Output the (X, Y) coordinate of the center of the cell containing the given text.  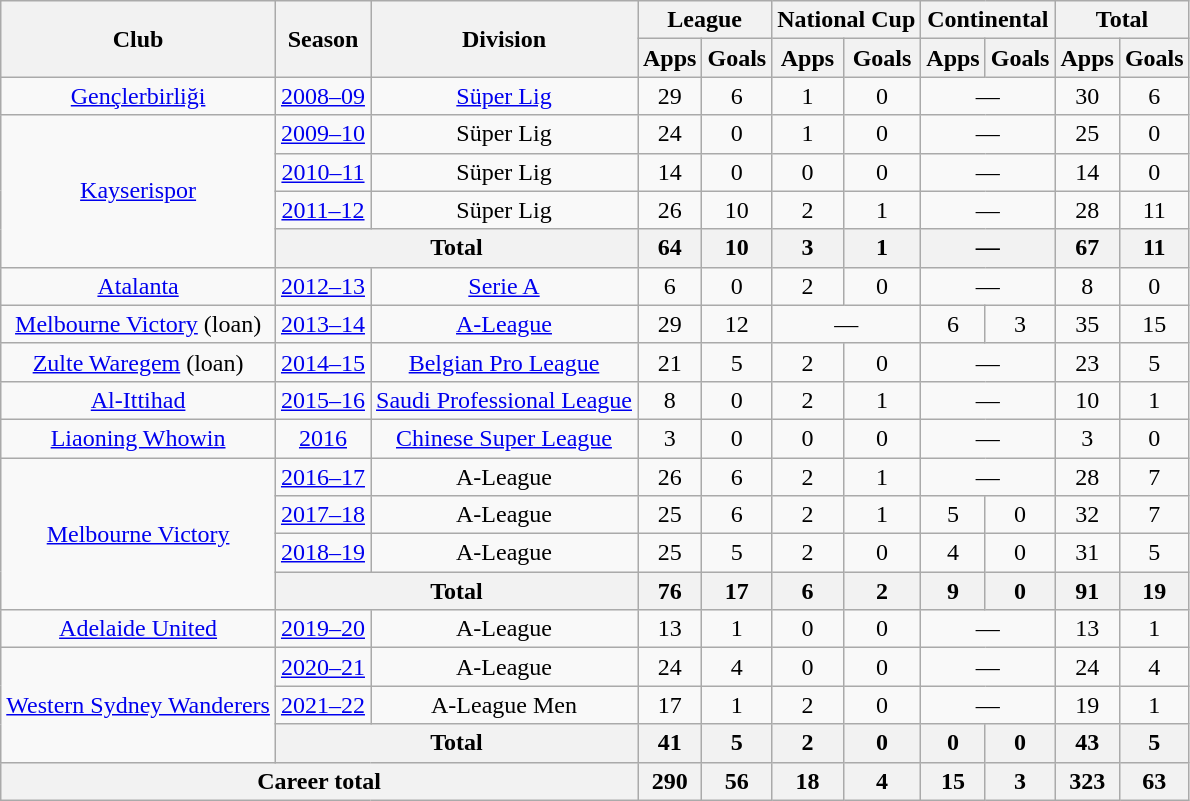
Gençlerbirliği (138, 96)
18 (808, 781)
21 (670, 362)
2021–22 (322, 705)
31 (1087, 553)
League (705, 20)
2017–18 (322, 515)
Continental (988, 20)
32 (1087, 515)
2020–21 (322, 667)
63 (1154, 781)
12 (737, 324)
23 (1087, 362)
Kayserispor (138, 191)
Belgian Pro League (504, 362)
2010–11 (322, 172)
Serie A (504, 286)
323 (1087, 781)
Season (322, 39)
56 (737, 781)
2012–13 (322, 286)
National Cup (846, 20)
Zulte Waregem (loan) (138, 362)
67 (1087, 248)
290 (670, 781)
2014–15 (322, 362)
Melbourne Victory (loan) (138, 324)
A-League Men (504, 705)
Club (138, 39)
43 (1087, 743)
Al-Ittihad (138, 400)
Atalanta (138, 286)
2011–12 (322, 210)
2016–17 (322, 477)
41 (670, 743)
64 (670, 248)
Adelaide United (138, 629)
2018–19 (322, 553)
2013–14 (322, 324)
2008–09 (322, 96)
Liaoning Whowin (138, 438)
76 (670, 591)
Chinese Super League (504, 438)
Western Sydney Wanderers (138, 705)
91 (1087, 591)
2015–16 (322, 400)
Career total (320, 781)
9 (953, 591)
2016 (322, 438)
Saudi Professional League (504, 400)
35 (1087, 324)
2019–20 (322, 629)
Melbourne Victory (138, 534)
2009–10 (322, 134)
Division (504, 39)
30 (1087, 96)
